Locate the cell with the specified text and output its [X, Y] center coordinate. 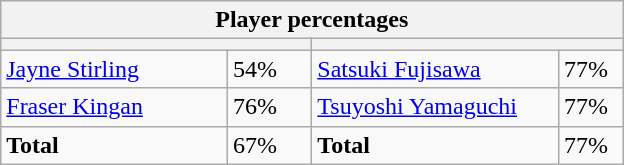
Tsuyoshi Yamaguchi [436, 107]
76% [269, 107]
Jayne Stirling [114, 69]
67% [269, 145]
Fraser Kingan [114, 107]
Satsuki Fujisawa [436, 69]
54% [269, 69]
Player percentages [312, 20]
